Scan for the cell matching the given text and deliver its (x, y) coordinate at center. 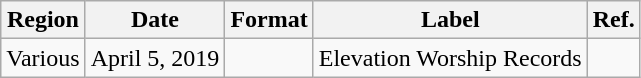
Region (43, 20)
Elevation Worship Records (450, 58)
Label (450, 20)
Various (43, 58)
Date (155, 20)
Ref. (614, 20)
April 5, 2019 (155, 58)
Format (269, 20)
